Return (X, Y) of the center of cell containing provided text 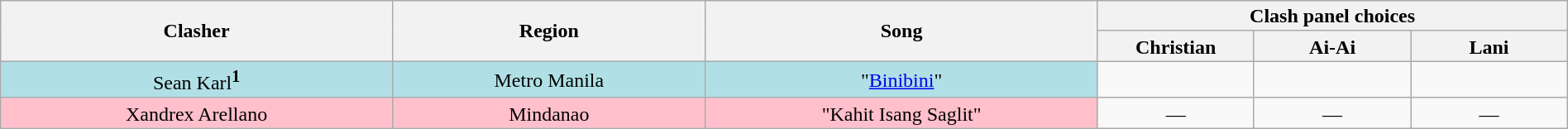
"Binibini" (901, 79)
Christian (1176, 46)
Clasher (197, 31)
Lani (1489, 46)
"Kahit Isang Saglit" (901, 112)
Song (901, 31)
Clash panel choices (1332, 17)
Sean Karl1 (197, 79)
Metro Manila (549, 79)
Ai-Ai (1331, 46)
Mindanao (549, 112)
Region (549, 31)
Xandrex Arellano (197, 112)
